From the cell containing the given text, extract its center point as [x, y] coordinate. 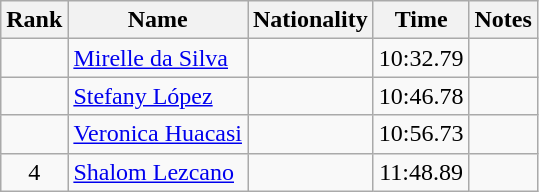
10:32.79 [421, 58]
11:48.89 [421, 172]
4 [34, 172]
Time [421, 20]
Shalom Lezcano [158, 172]
Name [158, 20]
Rank [34, 20]
Stefany López [158, 96]
Mirelle da Silva [158, 58]
10:56.73 [421, 134]
Nationality [311, 20]
10:46.78 [421, 96]
Notes [503, 20]
Veronica Huacasi [158, 134]
